Find where the given text appears and provide that cell's center as (x, y) coordinate. 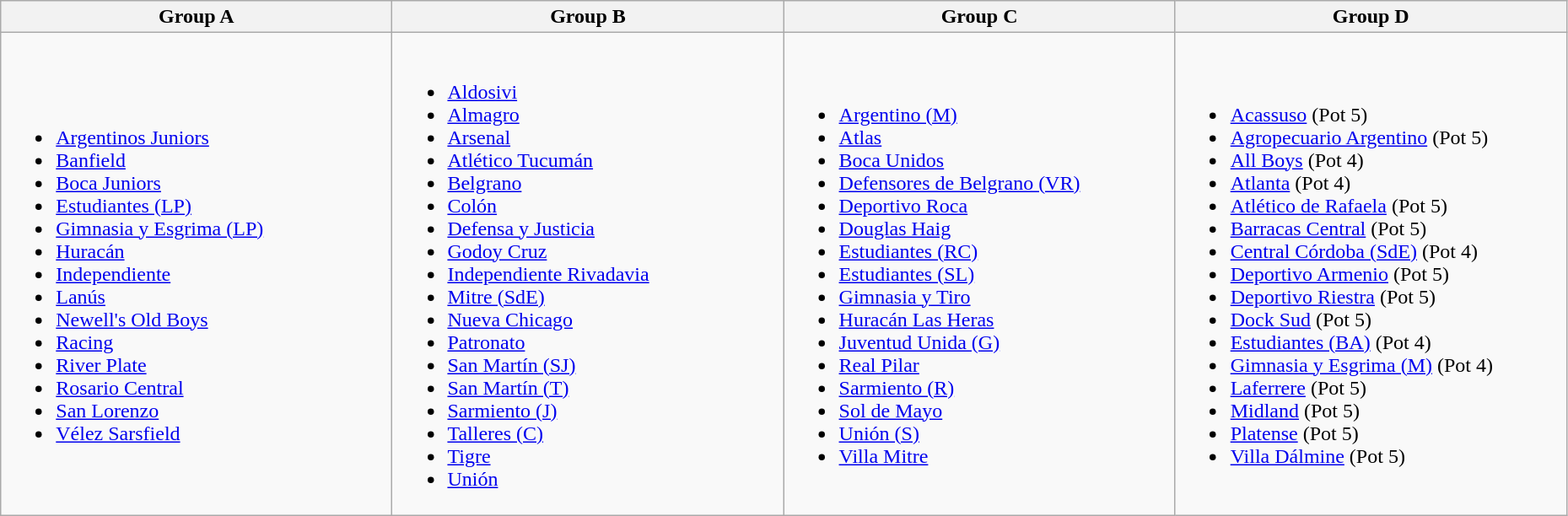
Group D (1371, 17)
Group A (197, 17)
Group C (979, 17)
Group B (588, 17)
